Detect which cell encompasses the target text, then output its (x, y) center coordinate. 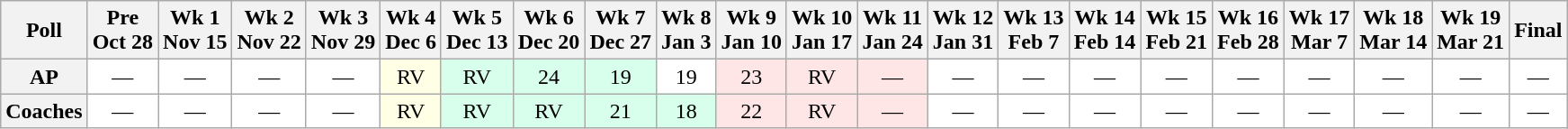
18 (686, 111)
Wk 12 Jan 31 (963, 31)
Wk 2 Nov 22 (269, 31)
Wk 17 Mar 7 (1319, 31)
Wk 6 Dec 20 (549, 31)
AP (44, 77)
Wk 5 Dec 13 (477, 31)
Wk 7 Dec 27 (621, 31)
Wk 8 Jan 3 (686, 31)
Wk 3 Nov 29 (343, 31)
Wk 1 Nov 15 (195, 31)
Poll (44, 31)
Coaches (44, 111)
21 (621, 111)
Pre Oct 28 (122, 31)
Wk 19 Mar 21 (1471, 31)
Wk 10 Jan 17 (821, 31)
Final (1538, 31)
22 (751, 111)
24 (549, 77)
Wk 16 Feb 28 (1249, 31)
Wk 13 Feb 7 (1034, 31)
Wk 9 Jan 10 (751, 31)
Wk 11 Jan 24 (892, 31)
Wk 14 Feb 14 (1105, 31)
Wk 15 Feb 21 (1177, 31)
Wk 4 Dec 6 (411, 31)
23 (751, 77)
Wk 18 Mar 14 (1393, 31)
